Return (X, Y) of the center of cell containing provided text 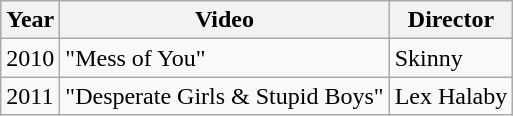
2011 (30, 96)
Year (30, 20)
Video (224, 20)
"Mess of You" (224, 58)
2010 (30, 58)
Skinny (451, 58)
"Desperate Girls & Stupid Boys" (224, 96)
Lex Halaby (451, 96)
Director (451, 20)
